Provide the [x, y] coordinate of the cell's center where the given text is located.  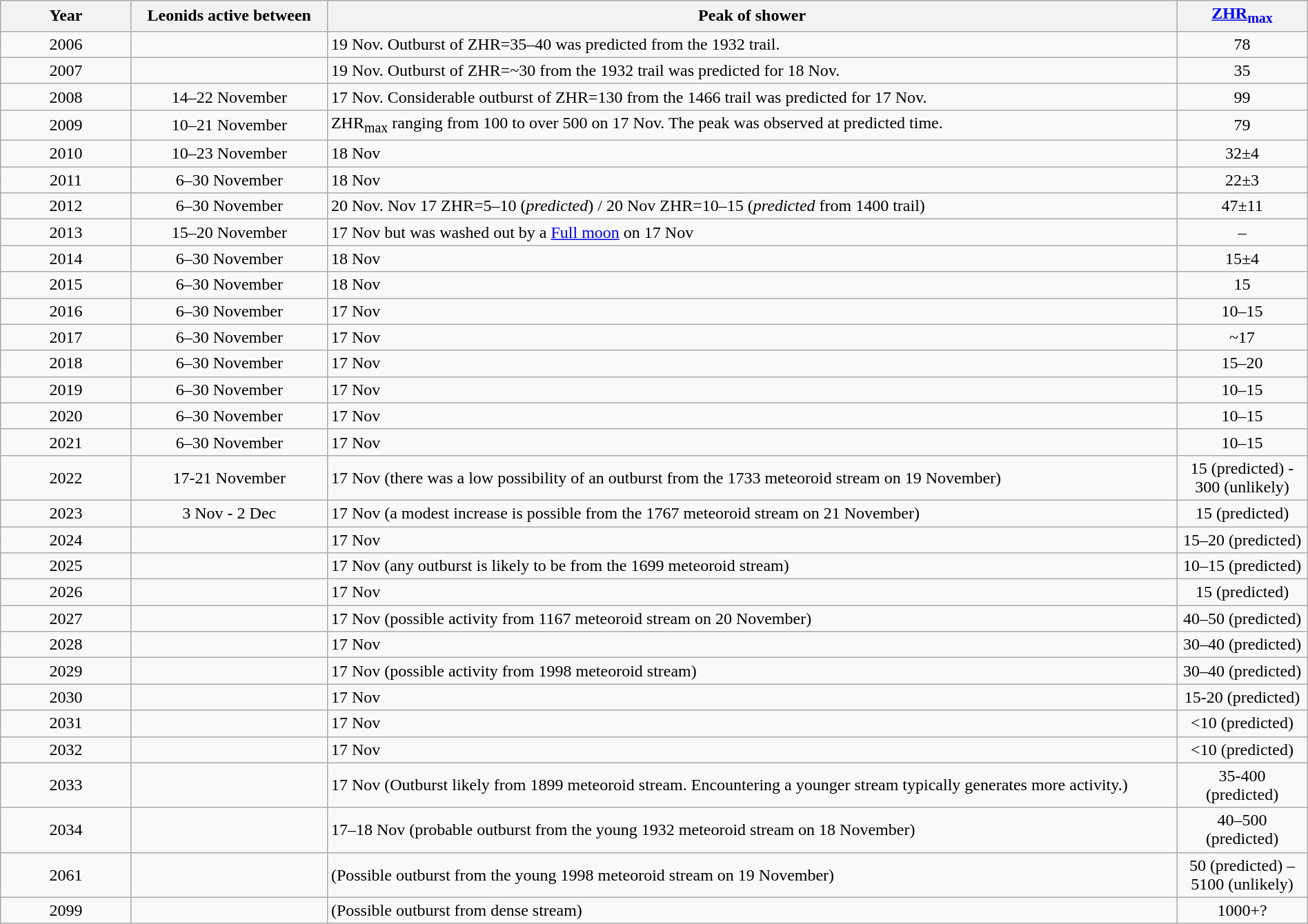
15-20 (predicted) [1242, 697]
19 Nov. Outburst of ZHR=~30 from the 1932 trail was predicted for 18 Nov. [752, 70]
2027 [66, 619]
2018 [66, 363]
2019 [66, 390]
17 Nov but was washed out by a Full moon on 17 Nov [752, 232]
40–500 (predicted) [1242, 830]
2009 [66, 125]
2021 [66, 442]
2026 [66, 592]
ZHRmax ranging from 100 to over 500 on 17 Nov. The peak was observed at predicted time. [752, 125]
2029 [66, 671]
2015 [66, 285]
78 [1242, 44]
Leonids active between [229, 16]
35 [1242, 70]
2020 [66, 416]
15 [1242, 285]
(Possible outburst from the young 1998 meteoroid stream on 19 November) [752, 874]
17 Nov (Outburst likely from 1899 meteoroid stream. Encountering a younger stream typically generates more activity.) [752, 785]
1000+? [1242, 910]
19 Nov. Outburst of ZHR=35–40 was predicted from the 1932 trail. [752, 44]
47±11 [1242, 206]
17-21 November [229, 477]
17 Nov. Considerable outburst of ZHR=130 from the 1466 trail was predicted for 17 Nov. [752, 97]
17 Nov (any outburst is likely to be from the 1699 meteoroid stream) [752, 566]
15 (predicted) - 300 (unlikely) [1242, 477]
17–18 Nov (probable outburst from the young 1932 meteoroid stream on 18 November) [752, 830]
14–22 November [229, 97]
2031 [66, 723]
17 Nov (there was a low possibility of an outburst from the 1733 meteoroid stream on 19 November) [752, 477]
(Possible outburst from dense stream) [752, 910]
2010 [66, 154]
15–20 November [229, 232]
2099 [66, 910]
2061 [66, 874]
15±4 [1242, 259]
2011 [66, 180]
2013 [66, 232]
79 [1242, 125]
2023 [66, 513]
20 Nov. Nov 17 ZHR=5–10 (predicted) / 20 Nov ZHR=10–15 (predicted from 1400 trail) [752, 206]
Year [66, 16]
10–15 (predicted) [1242, 566]
2025 [66, 566]
2006 [66, 44]
15–20 [1242, 363]
2032 [66, 750]
2016 [66, 311]
2034 [66, 830]
~17 [1242, 337]
99 [1242, 97]
10–23 November [229, 154]
3 Nov - 2 Dec [229, 513]
10–21 November [229, 125]
ZHRmax [1242, 16]
2008 [66, 97]
40–50 (predicted) [1242, 619]
2028 [66, 645]
17 Nov (possible activity from 1167 meteoroid stream on 20 November) [752, 619]
Peak of shower [752, 16]
15–20 (predicted) [1242, 540]
2030 [66, 697]
50 (predicted) – 5100 (unlikely) [1242, 874]
2022 [66, 477]
– [1242, 232]
32±4 [1242, 154]
17 Nov (possible activity from 1998 meteoroid stream) [752, 671]
2007 [66, 70]
2024 [66, 540]
35-400 (predicted) [1242, 785]
2014 [66, 259]
22±3 [1242, 180]
2033 [66, 785]
2017 [66, 337]
17 Nov (a modest increase is possible from the 1767 meteoroid stream on 21 November) [752, 513]
2012 [66, 206]
